Detect which cell encompasses the target text, then output its (X, Y) center coordinate. 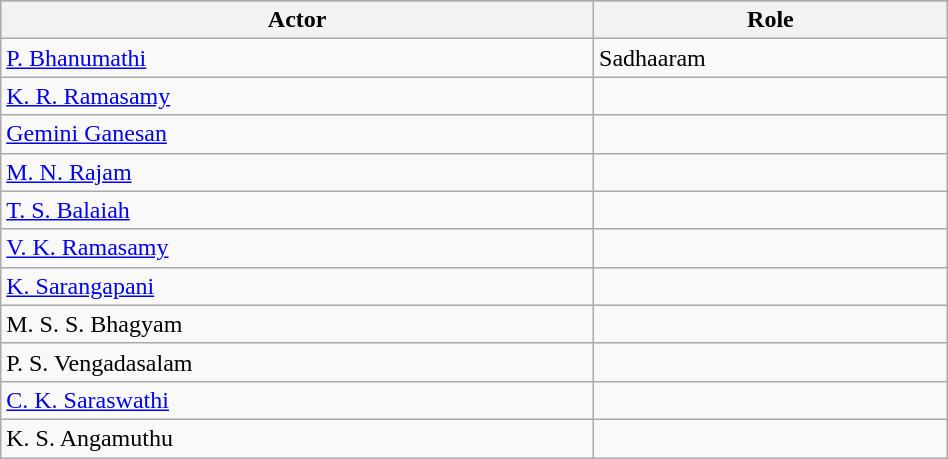
T. S. Balaiah (298, 210)
M. N. Rajam (298, 172)
M. S. S. Bhagyam (298, 324)
Gemini Ganesan (298, 134)
P. Bhanumathi (298, 58)
P. S. Vengadasalam (298, 362)
K. S. Angamuthu (298, 438)
K. Sarangapani (298, 286)
Actor (298, 20)
Role (771, 20)
C. K. Saraswathi (298, 400)
K. R. Ramasamy (298, 96)
Sadhaaram (771, 58)
V. K. Ramasamy (298, 248)
